Return (x, y) of the center of cell containing provided text 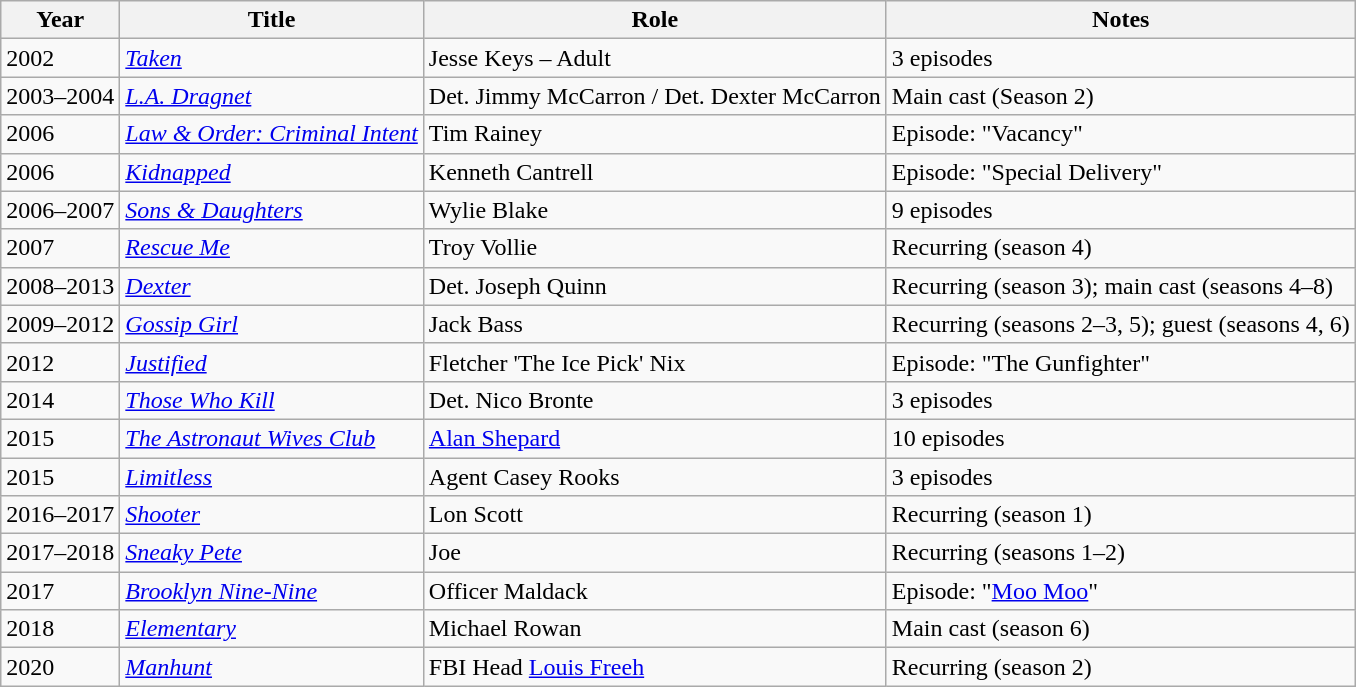
Recurring (season 3); main cast (seasons 4–8) (1120, 286)
Fletcher 'The Ice Pick' Nix (654, 362)
Kenneth Cantrell (654, 172)
Rescue Me (272, 248)
Role (654, 20)
Recurring (season 1) (1120, 515)
Det. Nico Bronte (654, 400)
Recurring (seasons 2–3, 5); guest (seasons 4, 6) (1120, 324)
L.A. Dragnet (272, 96)
Episode: "The Gunfighter" (1120, 362)
2002 (60, 58)
Episode: "Vacancy" (1120, 134)
Recurring (season 4) (1120, 248)
Dexter (272, 286)
Recurring (season 2) (1120, 667)
2017 (60, 591)
2014 (60, 400)
Episode: "Special Delivery" (1120, 172)
Year (60, 20)
FBI Head Louis Freeh (654, 667)
Episode: "Moo Moo" (1120, 591)
2016–2017 (60, 515)
Jesse Keys – Adult (654, 58)
Alan Shepard (654, 438)
Law & Order: Criminal Intent (272, 134)
Elementary (272, 629)
Justified (272, 362)
Jack Bass (654, 324)
Det. Joseph Quinn (654, 286)
2009–2012 (60, 324)
2012 (60, 362)
2020 (60, 667)
2008–2013 (60, 286)
Sneaky Pete (272, 553)
Brooklyn Nine-Nine (272, 591)
Title (272, 20)
Main cast (season 6) (1120, 629)
Notes (1120, 20)
Wylie Blake (654, 210)
Sons & Daughters (272, 210)
Those Who Kill (272, 400)
Shooter (272, 515)
Agent Casey Rooks (654, 477)
Main cast (Season 2) (1120, 96)
The Astronaut Wives Club (272, 438)
Lon Scott (654, 515)
Kidnapped (272, 172)
Taken (272, 58)
Recurring (seasons 1–2) (1120, 553)
Limitless (272, 477)
2018 (60, 629)
10 episodes (1120, 438)
Det. Jimmy McCarron / Det. Dexter McCarron (654, 96)
9 episodes (1120, 210)
Gossip Girl (272, 324)
2006–2007 (60, 210)
Troy Vollie (654, 248)
Officer Maldack (654, 591)
2007 (60, 248)
2003–2004 (60, 96)
Manhunt (272, 667)
Joe (654, 553)
Michael Rowan (654, 629)
2017–2018 (60, 553)
Tim Rainey (654, 134)
